Search for the cell housing the specified text and yield its (x, y) center coordinate. 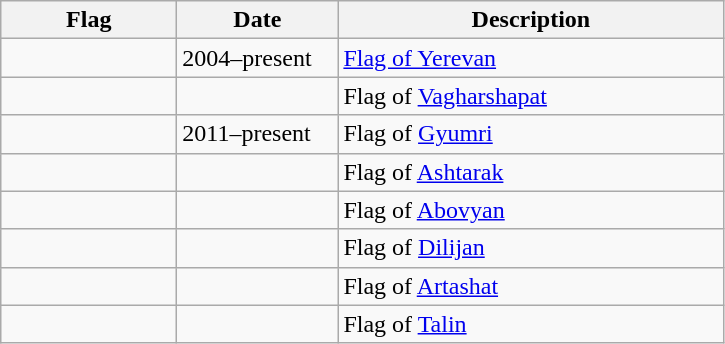
Description (531, 20)
Flag of Dilijan (531, 248)
Flag of Vagharshapat (531, 96)
Flag of Gyumri (531, 134)
Flag of Ashtarak (531, 172)
Date (258, 20)
Flag of Artashat (531, 286)
2011–present (258, 134)
Flag of Talin (531, 324)
Flag of Abovyan (531, 210)
Flag of Yerevan (531, 58)
2004–present (258, 58)
Flag (89, 20)
